Provide the [X, Y] coordinate of the cell's center where the given text is located.  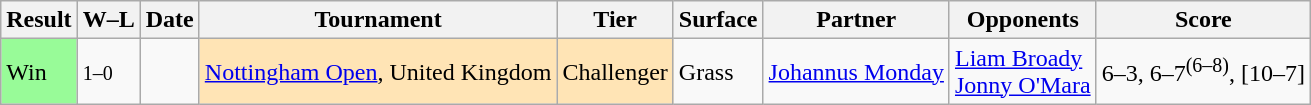
Result [39, 20]
6–3, 6–7(6–8), [10–7] [1203, 72]
Johannus Monday [856, 72]
Challenger [615, 72]
Tournament [378, 20]
Nottingham Open, United Kingdom [378, 72]
Opponents [1022, 20]
1–0 [108, 72]
Grass [718, 72]
Liam Broady Jonny O'Mara [1022, 72]
Date [170, 20]
Surface [718, 20]
Win [39, 72]
W–L [108, 20]
Partner [856, 20]
Score [1203, 20]
Tier [615, 20]
